Return the (x, y) coordinate for the center point of the cell that contains the specified text.  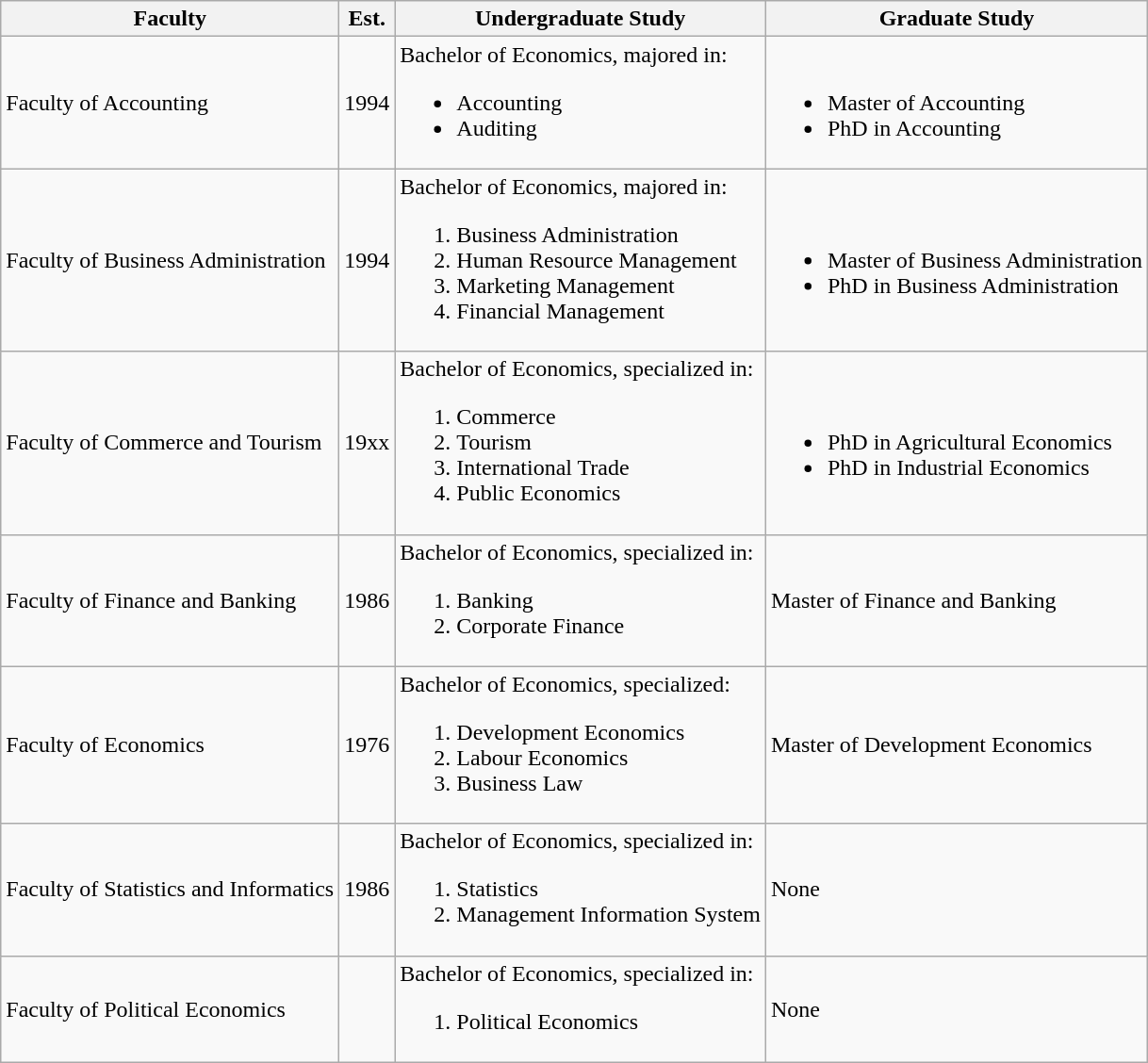
Faculty of Commerce and Tourism (170, 443)
Undergraduate Study (581, 19)
19xx (368, 443)
Est. (368, 19)
PhD in Agricultural EconomicsPhD in Industrial Economics (956, 443)
Bachelor of Economics, specialized in:BankingCorporate Finance (581, 600)
Master of Development Economics (956, 744)
Faculty (170, 19)
Bachelor of Economics, specialized in:CommerceTourismInternational TradePublic Economics (581, 443)
Faculty of Finance and Banking (170, 600)
Bachelor of Economics, majored in:Business AdministrationHuman Resource ManagementMarketing ManagementFinancial Management (581, 260)
Faculty of Statistics and Informatics (170, 890)
Faculty of Business Administration (170, 260)
Bachelor of Economics, majored in:AccountingAuditing (581, 103)
Master of Finance and Banking (956, 600)
Bachelor of Economics, specialized in:Political Economics (581, 1008)
Graduate Study (956, 19)
Bachelor of Economics, specialized:Development EconomicsLabour EconomicsBusiness Law (581, 744)
Faculty of Economics (170, 744)
1976 (368, 744)
Master of AccountingPhD in Accounting (956, 103)
Faculty of Accounting (170, 103)
Bachelor of Economics, specialized in:StatisticsManagement Information System (581, 890)
Master of Business AdministrationPhD in Business Administration (956, 260)
Faculty of Political Economics (170, 1008)
